Pinpoint the cell where the given text exists, returning its [x, y] midpoint coordinate. 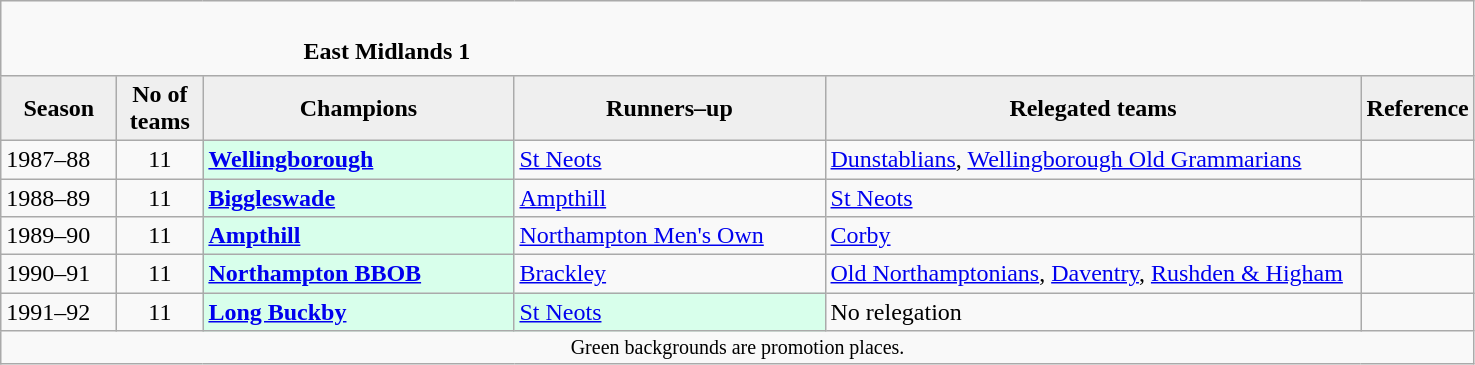
Brackley [670, 274]
Northampton Men's Own [670, 236]
Corby [1093, 236]
1988–89 [59, 197]
Wellingborough [358, 159]
Champions [358, 108]
Dunstablians, Wellingborough Old Grammarians [1093, 159]
Green backgrounds are promotion places. [738, 348]
Season [59, 108]
Biggleswade [358, 197]
Old Northamptonians, Daventry, Rushden & Higham [1093, 274]
No relegation [1093, 312]
Runners–up [670, 108]
Northampton BBOB [358, 274]
No of teams [160, 108]
Reference [1418, 108]
1989–90 [59, 236]
Relegated teams [1093, 108]
1991–92 [59, 312]
1987–88 [59, 159]
1990–91 [59, 274]
Long Buckby [358, 312]
